Detect which cell encompasses the target text, then output its (X, Y) center coordinate. 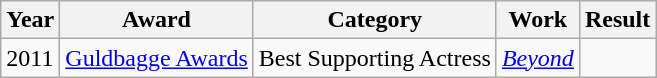
Result (617, 20)
Award (157, 20)
Guldbagge Awards (157, 58)
Year (30, 20)
Category (374, 20)
Best Supporting Actress (374, 58)
Work (538, 20)
Beyond (538, 58)
2011 (30, 58)
